Output the [X, Y] coordinate of the center of the cell containing the given text.  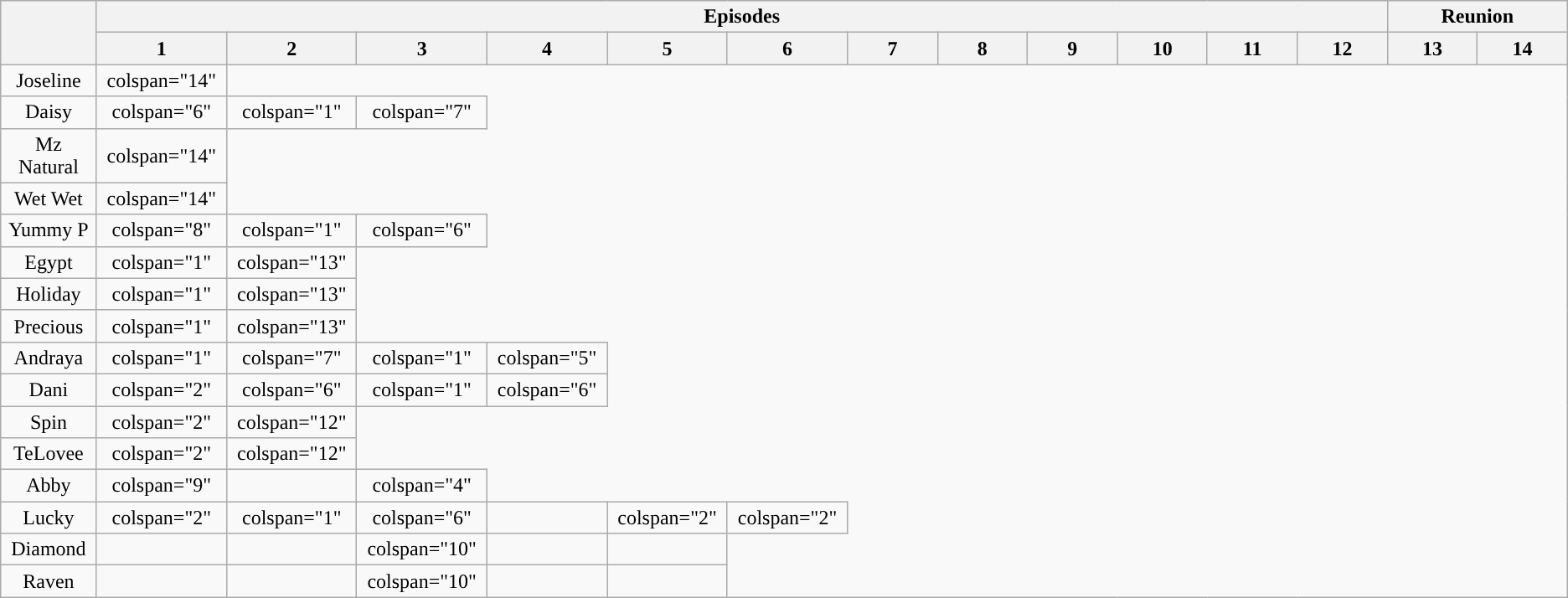
Lucky [49, 518]
14 [1523, 49]
2 [291, 49]
Abby [49, 486]
11 [1251, 49]
3 [422, 49]
Mz Natural [49, 156]
Diamond [49, 549]
9 [1072, 49]
5 [667, 49]
Reunion [1478, 17]
Dani [49, 389]
TeLovee [49, 454]
colspan="5" [546, 358]
Episodes [742, 17]
Holiday [49, 294]
Spin [49, 421]
colspan="9" [161, 486]
Egypt [49, 262]
Raven [49, 581]
Andraya [49, 358]
1 [161, 49]
colspan="8" [161, 230]
colspan="4" [422, 486]
Yummy P [49, 230]
13 [1432, 49]
12 [1342, 49]
6 [787, 49]
Daisy [49, 112]
Wet Wet [49, 198]
Precious [49, 326]
7 [893, 49]
4 [546, 49]
10 [1163, 49]
Joseline [49, 80]
8 [982, 49]
